Determine the [X, Y] coordinate at the center of the cell enclosing the given text.  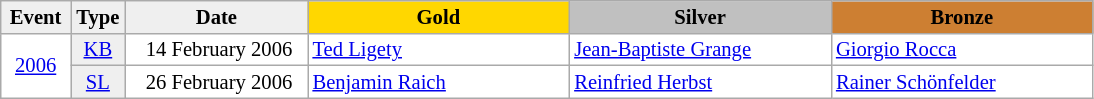
Silver [700, 16]
Benjamin Raich [439, 81]
SL [98, 81]
Rainer Schönfelder [962, 81]
Event [36, 16]
Jean-Baptiste Grange [700, 49]
Bronze [962, 16]
Reinfried Herbst [700, 81]
Ted Ligety [439, 49]
26 February 2006 [216, 81]
2006 [36, 65]
Gold [439, 16]
Giorgio Rocca [962, 49]
14 February 2006 [216, 49]
Type [98, 16]
KB [98, 49]
Date [216, 16]
